Output the [x, y] coordinate of the center of the cell containing the given text.  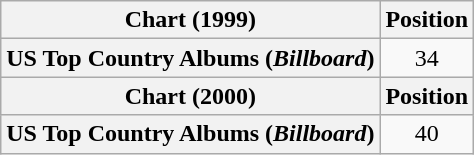
Chart (1999) [190, 20]
40 [427, 134]
34 [427, 58]
Chart (2000) [190, 96]
